Return (X, Y) of the center of cell containing provided text 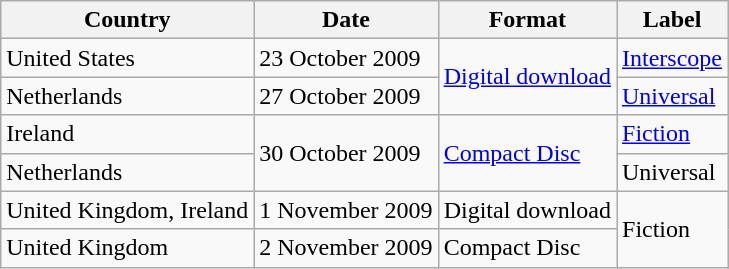
23 October 2009 (346, 58)
Format (527, 20)
1 November 2009 (346, 210)
27 October 2009 (346, 96)
United States (128, 58)
Date (346, 20)
United Kingdom, Ireland (128, 210)
Interscope (672, 58)
2 November 2009 (346, 248)
30 October 2009 (346, 153)
Ireland (128, 134)
Country (128, 20)
Label (672, 20)
United Kingdom (128, 248)
